Determine the [X, Y] coordinate at the center of the cell enclosing the given text.  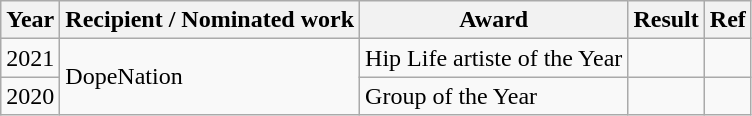
Result [666, 20]
Recipient / Nominated work [210, 20]
Award [494, 20]
Hip Life artiste of the Year [494, 58]
Ref [728, 20]
2021 [30, 58]
Group of the Year [494, 96]
2020 [30, 96]
Year [30, 20]
DopeNation [210, 77]
